Search for the cell housing the specified text and yield its (X, Y) center coordinate. 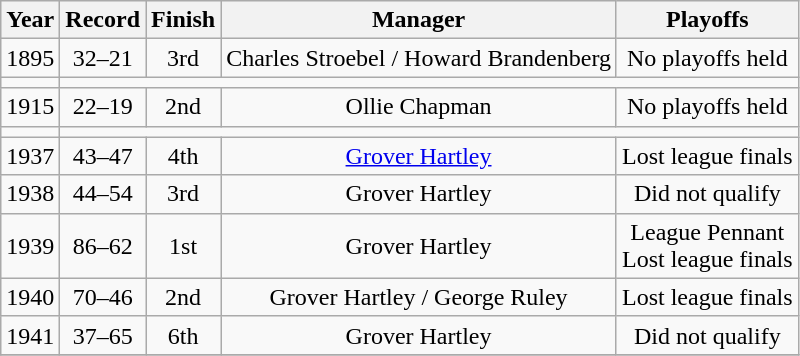
32–21 (103, 58)
1941 (30, 335)
86–62 (103, 246)
1940 (30, 297)
Grover Hartley / George Ruley (419, 297)
43–47 (103, 156)
1st (184, 246)
1939 (30, 246)
Charles Stroebel / Howard Brandenberg (419, 58)
Record (103, 20)
70–46 (103, 297)
Finish (184, 20)
37–65 (103, 335)
4th (184, 156)
Manager (419, 20)
Playoffs (707, 20)
1915 (30, 107)
44–54 (103, 194)
League Pennant Lost league finals (707, 246)
1938 (30, 194)
6th (184, 335)
1937 (30, 156)
1895 (30, 58)
22–19 (103, 107)
Year (30, 20)
Ollie Chapman (419, 107)
